Locate the cell with the specified text and output its (X, Y) center coordinate. 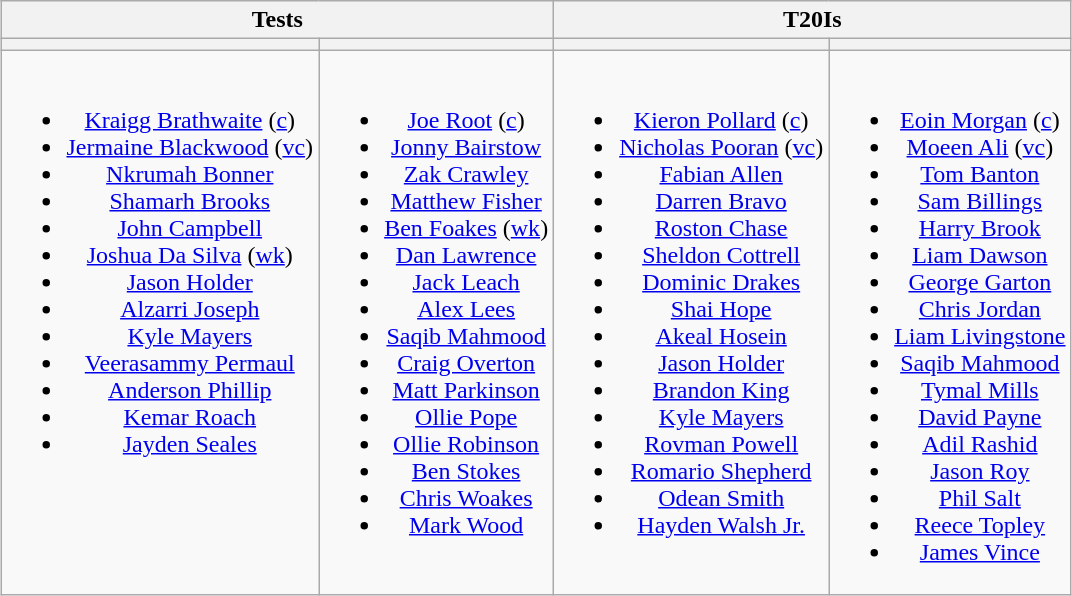
Tests (278, 20)
T20Is (812, 20)
